Return [x, y] of the center of cell containing provided text 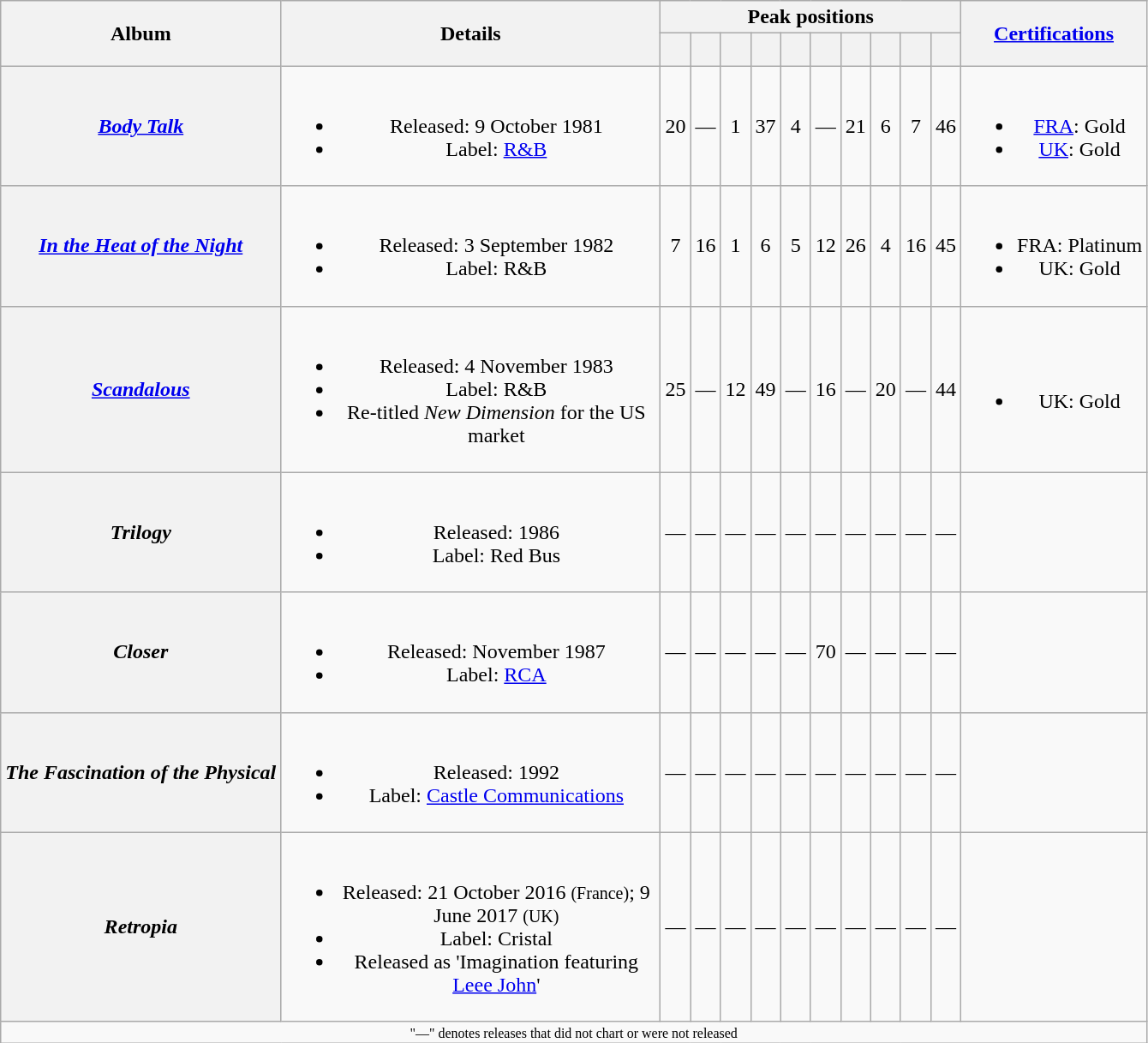
26 [855, 246]
Details [471, 33]
Certifications [1054, 33]
46 [946, 126]
44 [946, 389]
Album [141, 33]
5 [795, 246]
FRA: PlatinumUK: Gold [1054, 246]
Body Talk [141, 126]
Released: 3 September 1982Label: R&B [471, 246]
Released: 21 October 2016 (France); 9 June 2017 (UK)Label: CristalReleased as 'Imagination featuring Leee John' [471, 927]
Retropia [141, 927]
Peak positions [810, 17]
49 [766, 389]
"—" denotes releases that did not chart or were not released [574, 1032]
Released: 4 November 1983Label: R&BRe-titled New Dimension for the US market [471, 389]
Released: November 1987Label: RCA [471, 652]
70 [826, 652]
FRA: GoldUK: Gold [1054, 126]
45 [946, 246]
In the Heat of the Night [141, 246]
Released: 1986Label: Red Bus [471, 532]
Released: 9 October 1981Label: R&B [471, 126]
Trilogy [141, 532]
Closer [141, 652]
37 [766, 126]
The Fascination of the Physical [141, 772]
21 [855, 126]
Scandalous [141, 389]
Released: 1992Label: Castle Communications [471, 772]
UK: Gold [1054, 389]
25 [675, 389]
